For the text-containing cell, return its midpoint in (X, Y) coordinate format. 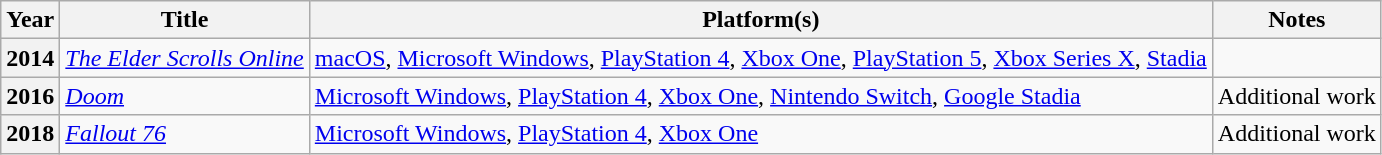
Notes (1296, 20)
Title (184, 20)
Fallout 76 (184, 134)
2016 (30, 96)
macOS, Microsoft Windows, PlayStation 4, Xbox One, PlayStation 5, Xbox Series X, Stadia (760, 58)
2018 (30, 134)
Year (30, 20)
2014 (30, 58)
The Elder Scrolls Online (184, 58)
Microsoft Windows, PlayStation 4, Xbox One, Nintendo Switch, Google Stadia (760, 96)
Platform(s) (760, 20)
Doom (184, 96)
Microsoft Windows, PlayStation 4, Xbox One (760, 134)
